Detect which cell encompasses the target text, then output its (x, y) center coordinate. 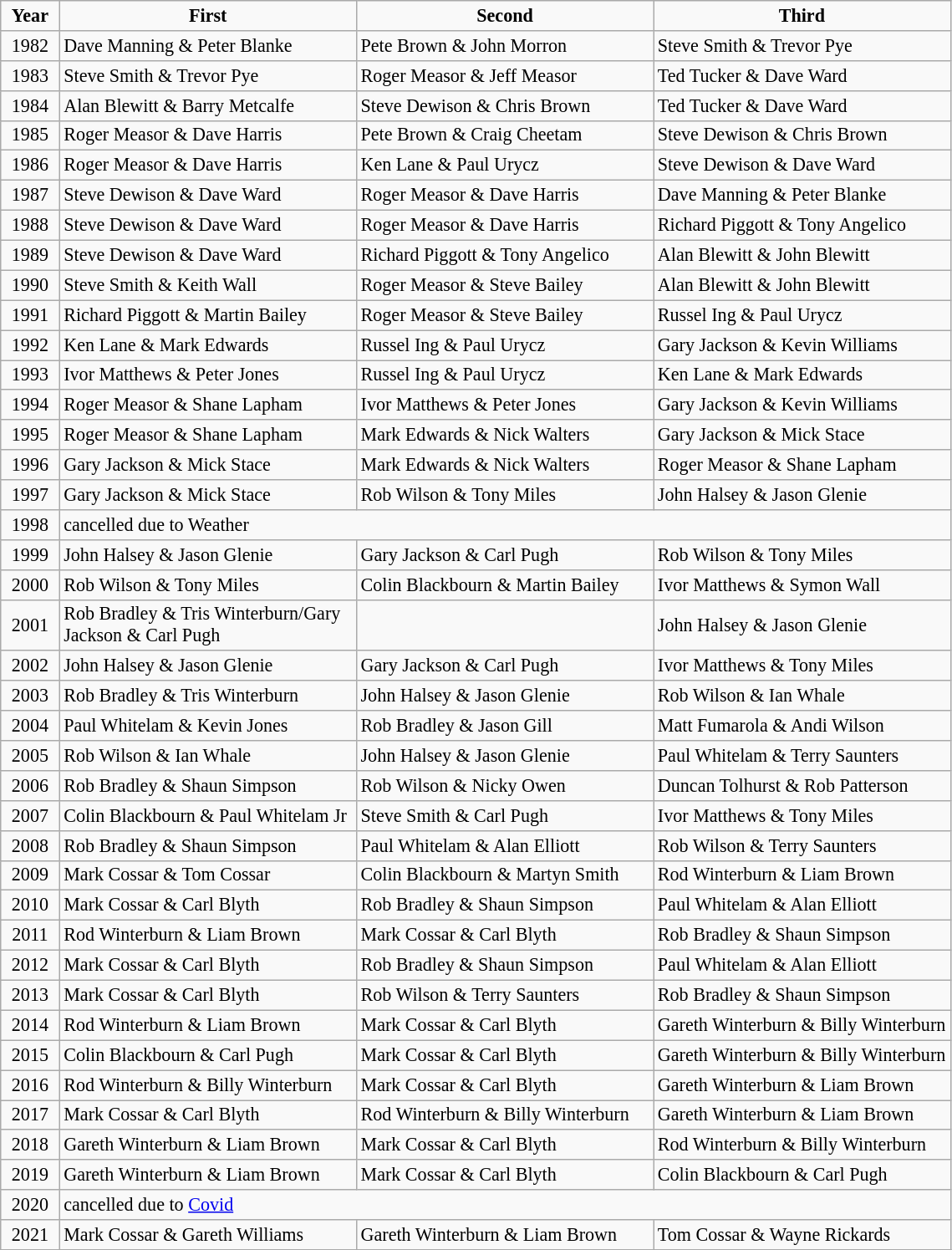
Second (505, 15)
2003 (30, 696)
1998 (30, 524)
Mark Cossar & Gareth Williams (207, 1234)
1982 (30, 45)
2004 (30, 726)
Tom Cossar & Wayne Rickards (802, 1234)
1984 (30, 105)
Colin Blackbourn & Paul Whitelam Jr (207, 815)
Pete Brown & Craig Cheetam (505, 135)
1992 (30, 344)
Roger Measor & Jeff Measor (505, 75)
Richard Piggott & Martin Bailey (207, 315)
2002 (30, 666)
Pete Brown & John Morron (505, 45)
2005 (30, 755)
2012 (30, 965)
1997 (30, 494)
2018 (30, 1145)
1990 (30, 285)
1988 (30, 225)
2011 (30, 935)
Paul Whitelam & Terry Saunters (802, 755)
Year (30, 15)
Matt Fumarola & Andi Wilson (802, 726)
First (207, 15)
2010 (30, 906)
cancelled due to Covid (505, 1205)
Colin Blackbourn & Martin Bailey (505, 584)
1993 (30, 375)
1999 (30, 554)
2006 (30, 785)
Mark Cossar & Tom Cossar (207, 875)
2009 (30, 875)
2015 (30, 1055)
2013 (30, 995)
2000 (30, 584)
Third (802, 15)
1986 (30, 166)
1987 (30, 195)
Rob Wilson & Nicky Owen (505, 785)
Alan Blewitt & Barry Metcalfe (207, 105)
2020 (30, 1205)
1996 (30, 465)
Duncan Tolhurst & Rob Patterson (802, 785)
1994 (30, 405)
Colin Blackbourn & Martyn Smith (505, 875)
Ken Lane & Paul Urycz (505, 166)
2008 (30, 845)
Rob Bradley & Tris Winterburn (207, 696)
Rob Bradley & Jason Gill (505, 726)
Steve Smith & Keith Wall (207, 285)
2014 (30, 1025)
2007 (30, 815)
2019 (30, 1175)
Steve Smith & Carl Pugh (505, 815)
1995 (30, 435)
2001 (30, 625)
1991 (30, 315)
Rob Bradley & Tris Winterburn/Gary Jackson & Carl Pugh (207, 625)
2016 (30, 1084)
2021 (30, 1234)
2017 (30, 1115)
1985 (30, 135)
cancelled due to Weather (505, 524)
Paul Whitelam & Kevin Jones (207, 726)
1989 (30, 255)
1983 (30, 75)
Ivor Matthews & Symon Wall (802, 584)
